Identify which cell holds the provided text, then report its (X, Y) central coordinate. 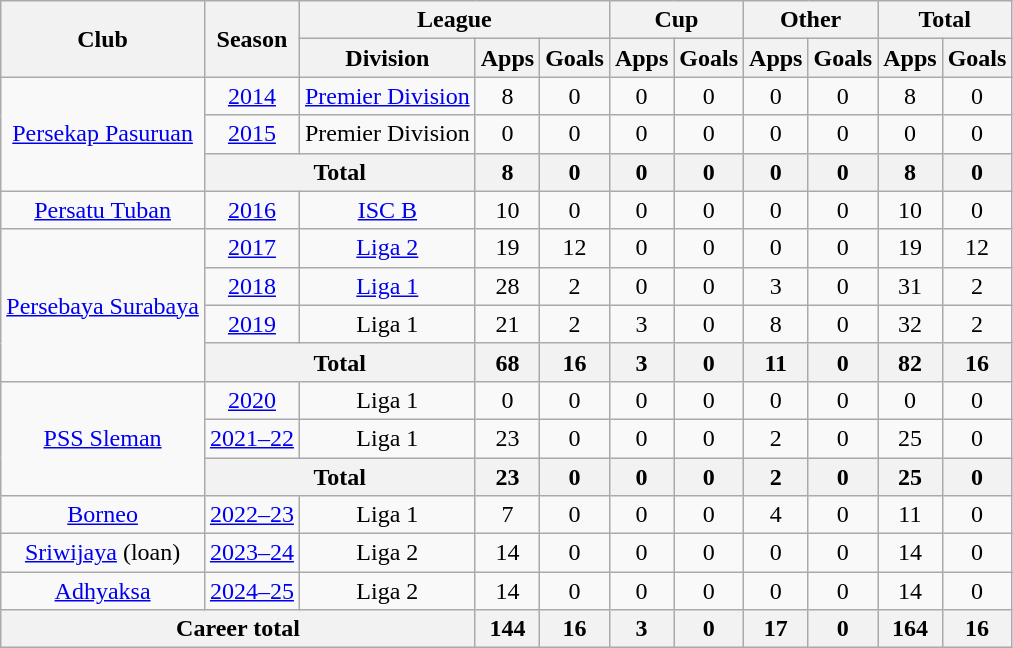
144 (507, 629)
Cup (676, 20)
164 (910, 629)
31 (910, 286)
2015 (252, 134)
2023–24 (252, 553)
82 (910, 362)
Persatu Tuban (103, 210)
Career total (238, 629)
Borneo (103, 515)
Division (387, 58)
PSS Sleman (103, 438)
Season (252, 39)
2024–25 (252, 591)
2017 (252, 248)
17 (776, 629)
League (454, 20)
2014 (252, 96)
Adhyaksa (103, 591)
2018 (252, 286)
2021–22 (252, 438)
32 (910, 324)
68 (507, 362)
Persebaya Surabaya (103, 305)
2020 (252, 400)
2016 (252, 210)
ISC B (387, 210)
4 (776, 515)
Sriwijaya (loan) (103, 553)
28 (507, 286)
Other (811, 20)
2022–23 (252, 515)
Persekap Pasuruan (103, 134)
Club (103, 39)
2019 (252, 324)
7 (507, 515)
21 (507, 324)
